From the cell containing the given text, extract its center point as [X, Y] coordinate. 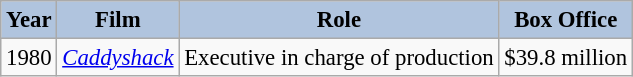
Year [29, 20]
Role [339, 20]
$39.8 million [566, 58]
1980 [29, 58]
Caddyshack [118, 58]
Box Office [566, 20]
Executive in charge of production [339, 58]
Film [118, 20]
